Detect which cell encompasses the target text, then output its (x, y) center coordinate. 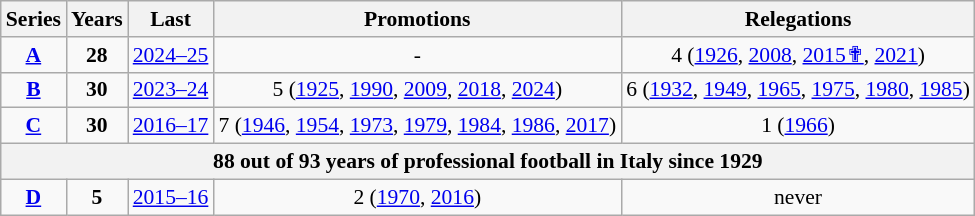
2024–25 (171, 55)
2015–16 (171, 197)
88 out of 93 years of professional football in Italy since 1929 (488, 162)
7 (1946, 1954, 1973, 1979, 1984, 1986, 2017) (417, 126)
5 (1925, 1990, 2009, 2018, 2024) (417, 90)
Last (171, 19)
Relegations (798, 19)
Promotions (417, 19)
A (34, 55)
6 (1932, 1949, 1965, 1975, 1980, 1985) (798, 90)
C (34, 126)
never (798, 197)
2 (1970, 2016) (417, 197)
28 (97, 55)
Series (34, 19)
- (417, 55)
4 (1926, 2008, 2015✟, 2021) (798, 55)
2016–17 (171, 126)
B (34, 90)
5 (97, 197)
Years (97, 19)
D (34, 197)
2023–24 (171, 90)
1 (1966) (798, 126)
